Find where the given text appears and provide that cell's center as [x, y] coordinate. 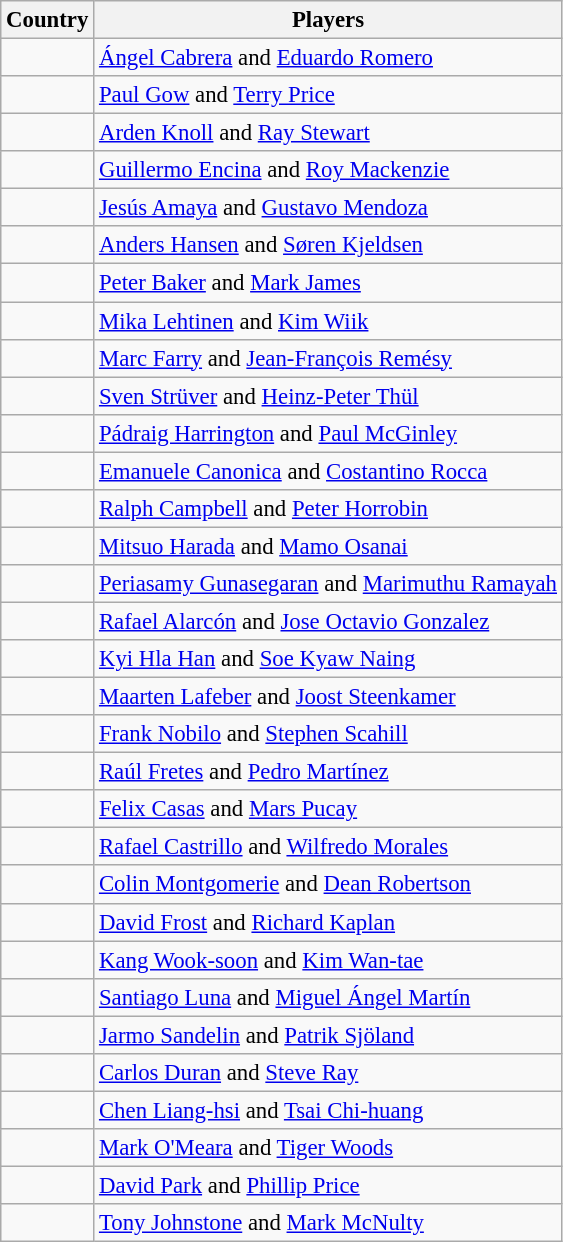
Players [328, 20]
Paul Gow and Terry Price [328, 95]
Rafael Castrillo and Wilfredo Morales [328, 847]
Peter Baker and Mark James [328, 283]
Maarten Lafeber and Joost Steenkamer [328, 697]
Carlos Duran and Steve Ray [328, 1073]
Raúl Fretes and Pedro Martínez [328, 772]
Kyi Hla Han and Soe Kyaw Naing [328, 659]
Mitsuo Harada and Mamo Osanai [328, 546]
Sven Strüver and Heinz-Peter Thül [328, 396]
Frank Nobilo and Stephen Scahill [328, 734]
Emanuele Canonica and Costantino Rocca [328, 471]
Mika Lehtinen and Kim Wiik [328, 321]
Marc Farry and Jean-François Remésy [328, 358]
Anders Hansen and Søren Kjeldsen [328, 245]
David Frost and Richard Kaplan [328, 922]
Colin Montgomerie and Dean Robertson [328, 885]
Chen Liang-hsi and Tsai Chi-huang [328, 1110]
David Park and Phillip Price [328, 1185]
Tony Johnstone and Mark McNulty [328, 1223]
Jarmo Sandelin and Patrik Sjöland [328, 1035]
Kang Wook-soon and Kim Wan-tae [328, 960]
Periasamy Gunasegaran and Marimuthu Ramayah [328, 584]
Guillermo Encina and Roy Mackenzie [328, 170]
Arden Knoll and Ray Stewart [328, 133]
Rafael Alarcón and Jose Octavio Gonzalez [328, 621]
Ralph Campbell and Peter Horrobin [328, 509]
Mark O'Meara and Tiger Woods [328, 1148]
Jesús Amaya and Gustavo Mendoza [328, 208]
Santiago Luna and Miguel Ángel Martín [328, 997]
Country [48, 20]
Felix Casas and Mars Pucay [328, 809]
Ángel Cabrera and Eduardo Romero [328, 58]
Pádraig Harrington and Paul McGinley [328, 433]
